Extract the [x, y] coordinate from the center of the cell holding the provided text.  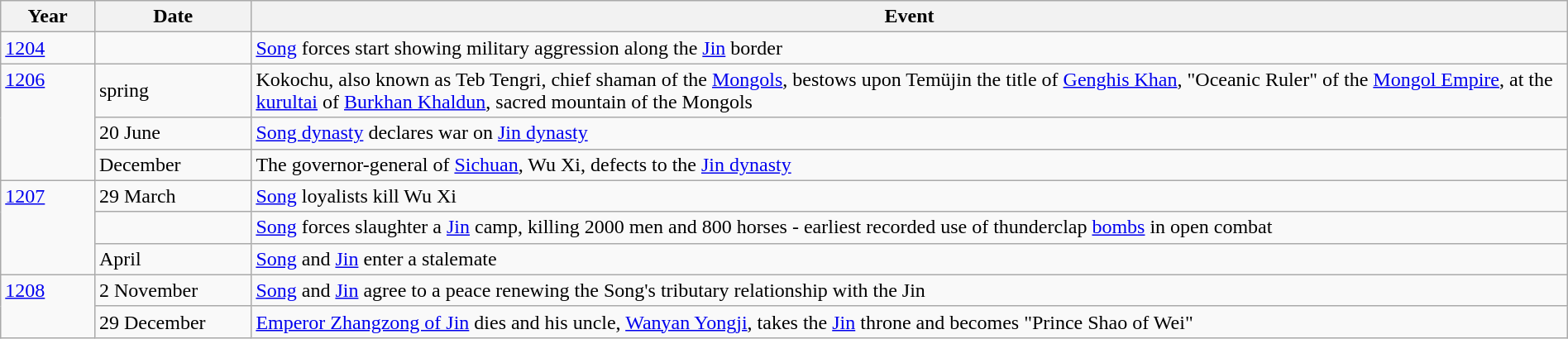
Song dynasty declares war on Jin dynasty [910, 133]
2 November [172, 290]
1207 [48, 227]
The governor-general of Sichuan, Wu Xi, defects to the Jin dynasty [910, 165]
Song and Jin enter a stalemate [910, 259]
Song and Jin agree to a peace renewing the Song's tributary relationship with the Jin [910, 290]
spring [172, 91]
April [172, 259]
Emperor Zhangzong of Jin dies and his uncle, Wanyan Yongji, takes the Jin throne and becomes "Prince Shao of Wei" [910, 322]
29 March [172, 196]
1208 [48, 306]
20 June [172, 133]
1206 [48, 122]
Event [910, 17]
29 December [172, 322]
Song forces slaughter a Jin camp, killing 2000 men and 800 horses - earliest recorded use of thunderclap bombs in open combat [910, 227]
Song loyalists kill Wu Xi [910, 196]
Year [48, 17]
Date [172, 17]
December [172, 165]
Song forces start showing military aggression along the Jin border [910, 48]
1204 [48, 48]
